Extract the (x, y) coordinate from the center of the cell holding the provided text.  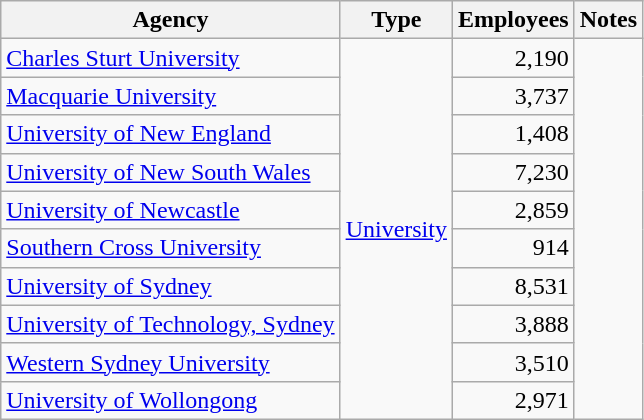
Employees (513, 20)
Charles Sturt University (170, 58)
University of Wollongong (170, 400)
914 (513, 248)
3,888 (513, 324)
Southern Cross University (170, 248)
University (396, 230)
Type (396, 20)
3,510 (513, 362)
2,190 (513, 58)
7,230 (513, 172)
Notes (608, 20)
8,531 (513, 286)
2,971 (513, 400)
University of New England (170, 134)
1,408 (513, 134)
University of Newcastle (170, 210)
Macquarie University (170, 96)
3,737 (513, 96)
University of Technology, Sydney (170, 324)
2,859 (513, 210)
Agency (170, 20)
Western Sydney University (170, 362)
University of New South Wales (170, 172)
University of Sydney (170, 286)
